Identify which cell holds the provided text, then report its (x, y) central coordinate. 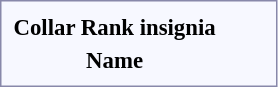
Collar Rank insignia (114, 27)
Name (114, 60)
